Extract the (X, Y) coordinate from the center of the cell holding the provided text.  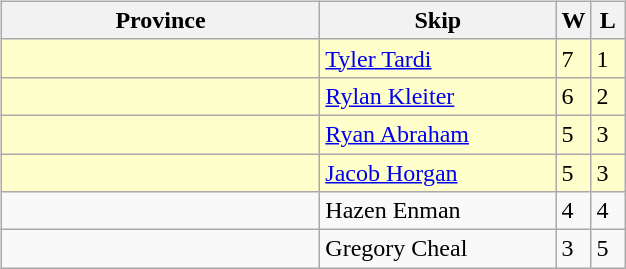
Hazen Enman (438, 211)
1 (608, 58)
Gregory Cheal (438, 249)
Province (160, 20)
6 (574, 96)
Skip (438, 20)
Jacob Horgan (438, 173)
W (574, 20)
Tyler Tardi (438, 58)
L (608, 20)
7 (574, 58)
Rylan Kleiter (438, 96)
Ryan Abraham (438, 134)
2 (608, 96)
